From the cell containing the given text, extract its center point as [x, y] coordinate. 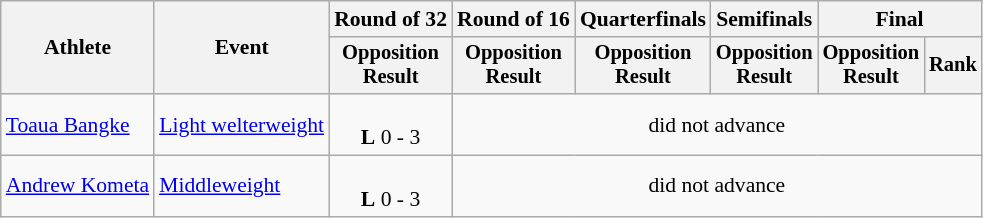
Quarterfinals [643, 19]
Round of 32 [390, 19]
Event [242, 48]
Middleweight [242, 186]
Light welterweight [242, 124]
Toaua Bangke [78, 124]
Rank [953, 66]
Round of 16 [514, 19]
Athlete [78, 48]
Final [900, 19]
Semifinals [764, 19]
Andrew Kometa [78, 186]
